Identify which cell holds the provided text, then report its (x, y) central coordinate. 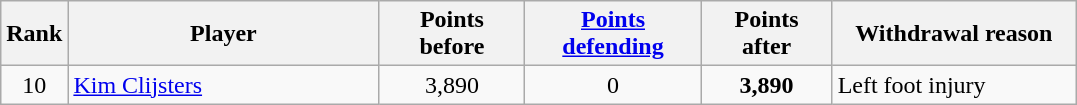
10 (34, 85)
0 (613, 85)
Player (224, 34)
Points defending (613, 34)
Rank (34, 34)
Withdrawal reason (954, 34)
Points before (452, 34)
Kim Clijsters (224, 85)
Points after (766, 34)
Left foot injury (954, 85)
